Output the [X, Y] coordinate of the center of the cell containing the given text.  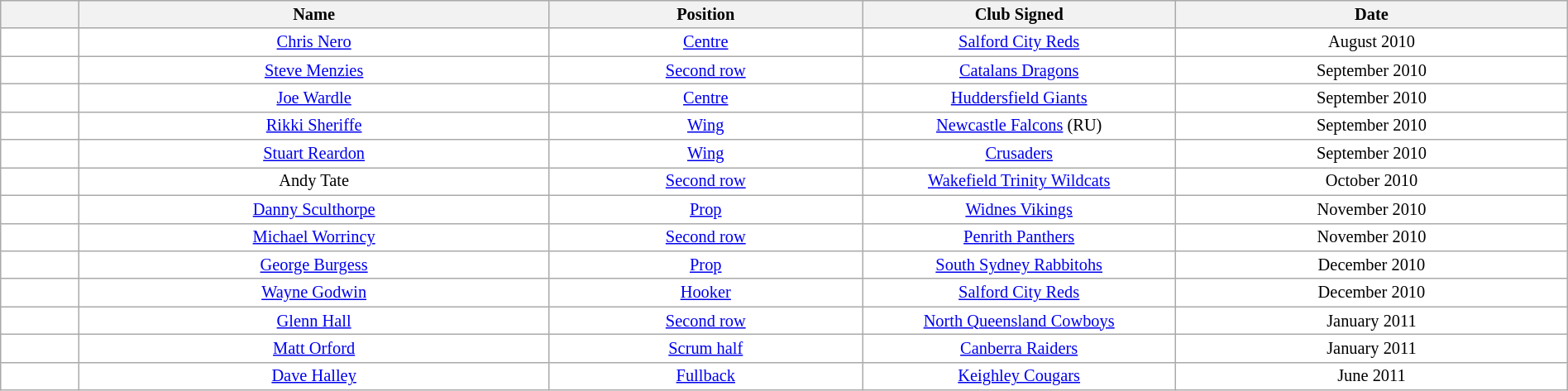
Name [313, 14]
Widnes Vikings [1019, 209]
Newcastle Falcons (RU) [1019, 126]
Steve Menzies [313, 70]
Club Signed [1019, 14]
Rikki Sheriffe [313, 126]
Huddersfield Giants [1019, 98]
June 2011 [1372, 376]
Dave Halley [313, 376]
Danny Sculthorpe [313, 209]
Catalans Dragons [1019, 70]
August 2010 [1372, 42]
Hooker [706, 293]
Andy Tate [313, 181]
North Queensland Cowboys [1019, 321]
Date [1372, 14]
Fullback [706, 376]
Wayne Godwin [313, 293]
Position [706, 14]
Stuart Reardon [313, 154]
Scrum half [706, 348]
George Burgess [313, 265]
Michael Worrincy [313, 237]
Canberra Raiders [1019, 348]
Matt Orford [313, 348]
Keighley Cougars [1019, 376]
Joe Wardle [313, 98]
Glenn Hall [313, 321]
Penrith Panthers [1019, 237]
October 2010 [1372, 181]
South Sydney Rabbitohs [1019, 265]
Crusaders [1019, 154]
Wakefield Trinity Wildcats [1019, 181]
Chris Nero [313, 42]
